Find where the given text appears and provide that cell's center as (X, Y) coordinate. 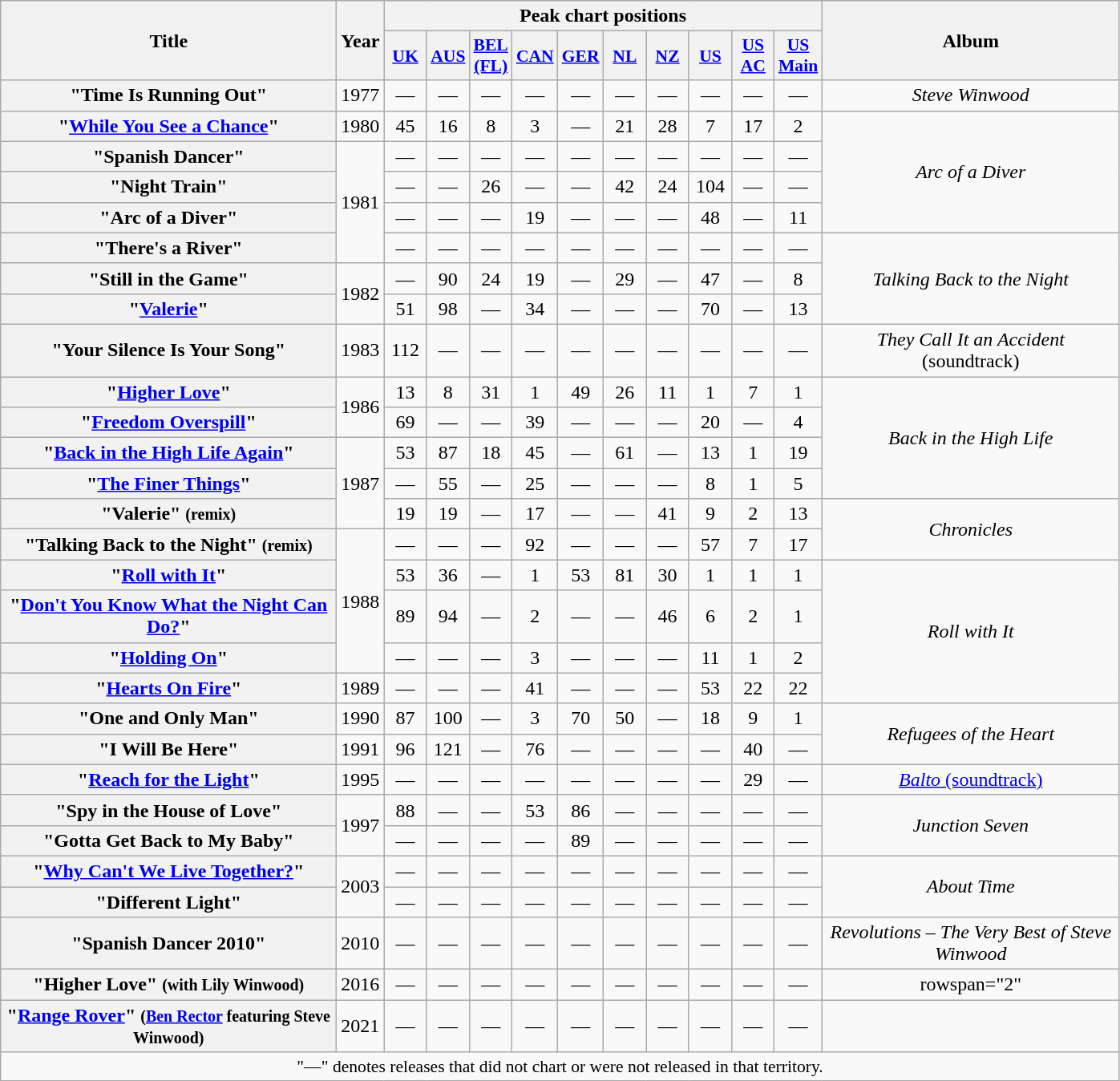
2016 (361, 985)
88 (406, 810)
2003 (361, 886)
"Talking Back to the Night" (remix) (168, 545)
"Range Rover" (Ben Rector featuring Steve Winwood) (168, 1026)
"Hearts On Fire" (168, 688)
1981 (361, 202)
"One and Only Man" (168, 719)
21 (625, 126)
"Back in the High Life Again" (168, 453)
Title (168, 40)
96 (406, 749)
US AC (754, 56)
1995 (361, 779)
NL (625, 56)
Junction Seven (970, 825)
31 (491, 392)
NZ (667, 56)
6 (710, 616)
51 (406, 309)
76 (536, 749)
Roll with It (970, 632)
"Don't You Know What the Night Can Do?" (168, 616)
CAN (536, 56)
Balto (soundtrack) (970, 779)
48 (710, 217)
Album (970, 40)
81 (625, 575)
1990 (361, 719)
34 (536, 309)
57 (710, 545)
1980 (361, 126)
47 (710, 278)
"I Will Be Here" (168, 749)
39 (536, 423)
"Your Silence Is Your Song" (168, 350)
1991 (361, 749)
"Spanish Dancer" (168, 156)
46 (667, 616)
"There's a River" (168, 248)
"Arc of a Diver" (168, 217)
rowspan="2" (970, 985)
Chronicles (970, 529)
Steve Winwood (970, 95)
US (710, 56)
"Reach for the Light" (168, 779)
"Time Is Running Out" (168, 95)
2010 (361, 943)
AUS (447, 56)
1988 (361, 601)
55 (447, 484)
"Roll with It" (168, 575)
86 (580, 810)
Revolutions – The Very Best of Steve Winwood (970, 943)
30 (667, 575)
28 (667, 126)
"Gotta Get Back to My Baby" (168, 840)
"—" denotes releases that did not chart or were not released in that territory. (560, 1067)
36 (447, 575)
"Different Light" (168, 902)
"Valerie" (remix) (168, 514)
"Valerie" (168, 309)
40 (754, 749)
94 (447, 616)
1983 (361, 350)
16 (447, 126)
About Time (970, 886)
25 (536, 484)
1986 (361, 407)
"The Finer Things" (168, 484)
Back in the High Life (970, 438)
1989 (361, 688)
1977 (361, 95)
112 (406, 350)
"Spy in the House of Love" (168, 810)
61 (625, 453)
GER (580, 56)
UK (406, 56)
1987 (361, 484)
"Higher Love" (with Lily Winwood) (168, 985)
20 (710, 423)
"Spanish Dancer 2010" (168, 943)
"Freedom Overspill" (168, 423)
49 (580, 392)
They Call It an Accident (soundtrack) (970, 350)
90 (447, 278)
Talking Back to the Night (970, 278)
"Holding On" (168, 658)
92 (536, 545)
104 (710, 187)
Arc of a Diver (970, 172)
1997 (361, 825)
"Still in the Game" (168, 278)
"While You See a Chance" (168, 126)
US Main (799, 56)
2021 (361, 1026)
BEL (FL) (491, 56)
42 (625, 187)
"Higher Love" (168, 392)
"Night Train" (168, 187)
121 (447, 749)
"Why Can't We Live Together?" (168, 871)
5 (799, 484)
Refugees of the Heart (970, 734)
4 (799, 423)
98 (447, 309)
69 (406, 423)
Peak chart positions (603, 16)
100 (447, 719)
50 (625, 719)
1982 (361, 294)
Year (361, 40)
